Pinpoint the cell where the given text exists, returning its (X, Y) midpoint coordinate. 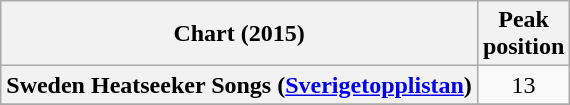
Sweden Heatseeker Songs (Sverigetopplistan) (240, 85)
Peakposition (523, 34)
13 (523, 85)
Chart (2015) (240, 34)
